Locate the cell with the specified text and output its [x, y] center coordinate. 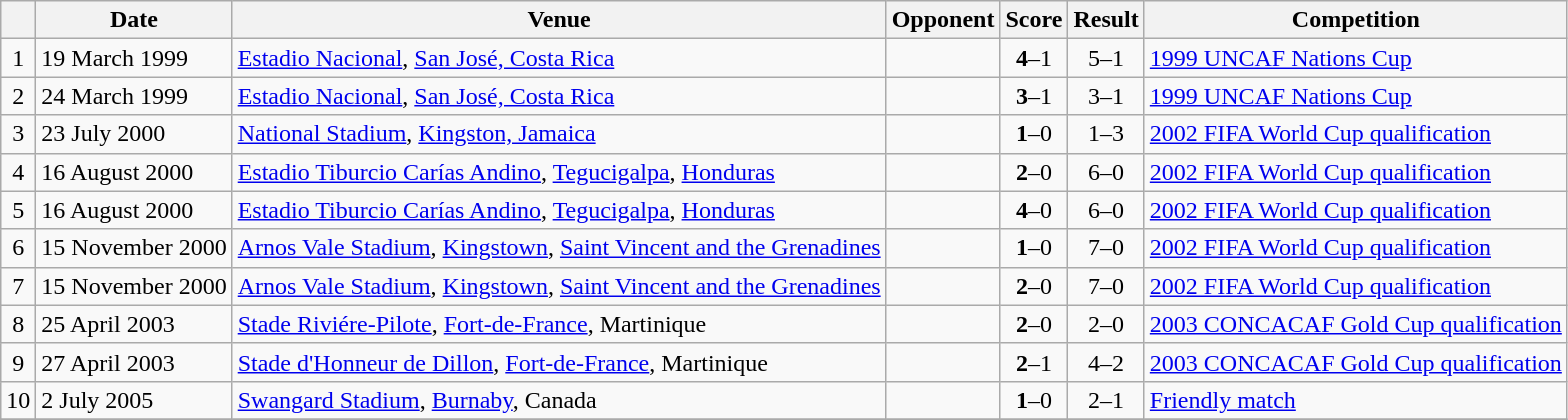
Stade Riviére-Pilote, Fort-de-France, Martinique [559, 324]
5 [18, 210]
4–0 [1034, 210]
27 April 2003 [134, 362]
24 March 1999 [134, 96]
4–2 [1106, 362]
8 [18, 324]
2 July 2005 [134, 400]
Result [1106, 20]
1 [18, 58]
Stade d'Honneur de Dillon, Fort-de-France, Martinique [559, 362]
25 April 2003 [134, 324]
19 March 1999 [134, 58]
Score [1034, 20]
23 July 2000 [134, 134]
10 [18, 400]
National Stadium, Kingston, Jamaica [559, 134]
Competition [1356, 20]
Date [134, 20]
6 [18, 248]
4–1 [1034, 58]
Venue [559, 20]
Friendly match [1356, 400]
1–3 [1106, 134]
2 [18, 96]
5–1 [1106, 58]
7 [18, 286]
4 [18, 172]
9 [18, 362]
3 [18, 134]
Swangard Stadium, Burnaby, Canada [559, 400]
Opponent [943, 20]
